Identify which cell holds the provided text, then report its [x, y] central coordinate. 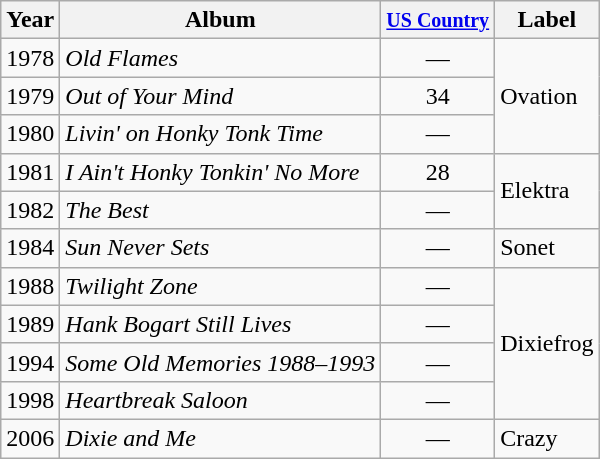
Crazy [547, 438]
1980 [30, 134]
Sonet [547, 248]
Twilight Zone [220, 286]
Livin' on Honky Tonk Time [220, 134]
Hank Bogart Still Lives [220, 324]
1988 [30, 286]
Year [30, 20]
1979 [30, 96]
Out of Your Mind [220, 96]
Sun Never Sets [220, 248]
34 [438, 96]
Label [547, 20]
1978 [30, 58]
Album [220, 20]
1981 [30, 172]
1989 [30, 324]
Old Flames [220, 58]
1982 [30, 210]
The Best [220, 210]
Dixie and Me [220, 438]
Elektra [547, 191]
1994 [30, 362]
Dixiefrog [547, 343]
Some Old Memories 1988–1993 [220, 362]
Heartbreak Saloon [220, 400]
1984 [30, 248]
1998 [30, 400]
28 [438, 172]
2006 [30, 438]
I Ain't Honky Tonkin' No More [220, 172]
US Country [438, 20]
Ovation [547, 96]
